Identify which cell holds the provided text, then report its (x, y) central coordinate. 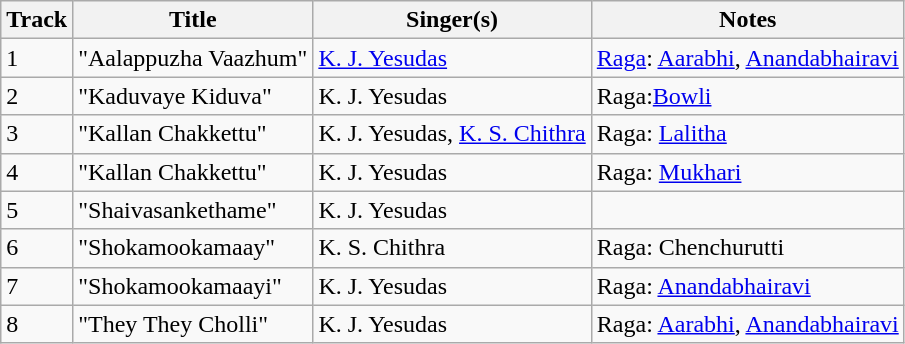
Title (193, 20)
2 (37, 96)
"Shokamookamaayi" (193, 286)
7 (37, 286)
"Shaivasankethame" (193, 210)
"They They Cholli" (193, 324)
"Aalappuzha Vaazhum" (193, 58)
K. J. Yesudas, K. S. Chithra (452, 134)
3 (37, 134)
1 (37, 58)
Notes (748, 20)
8 (37, 324)
Raga: Mukhari (748, 172)
Raga:Bowli (748, 96)
6 (37, 248)
Raga: Chenchurutti (748, 248)
Raga: Lalitha (748, 134)
Track (37, 20)
"Kaduvaye Kiduva" (193, 96)
4 (37, 172)
Singer(s) (452, 20)
Raga: Anandabhairavi (748, 286)
"Shokamookamaay" (193, 248)
5 (37, 210)
K. S. Chithra (452, 248)
